Return the [X, Y] coordinate for the center point of the cell that contains the specified text.  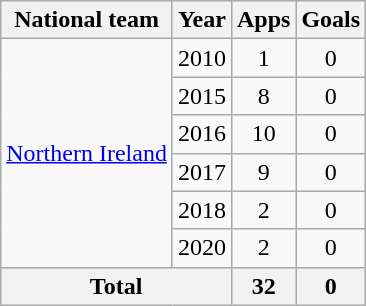
2016 [202, 134]
2018 [202, 210]
1 [263, 58]
Apps [263, 20]
Goals [331, 20]
10 [263, 134]
8 [263, 96]
9 [263, 172]
National team [87, 20]
Northern Ireland [87, 153]
2010 [202, 58]
32 [263, 286]
2017 [202, 172]
2020 [202, 248]
Total [116, 286]
Year [202, 20]
2015 [202, 96]
